Return [X, Y] of the center of cell containing provided text 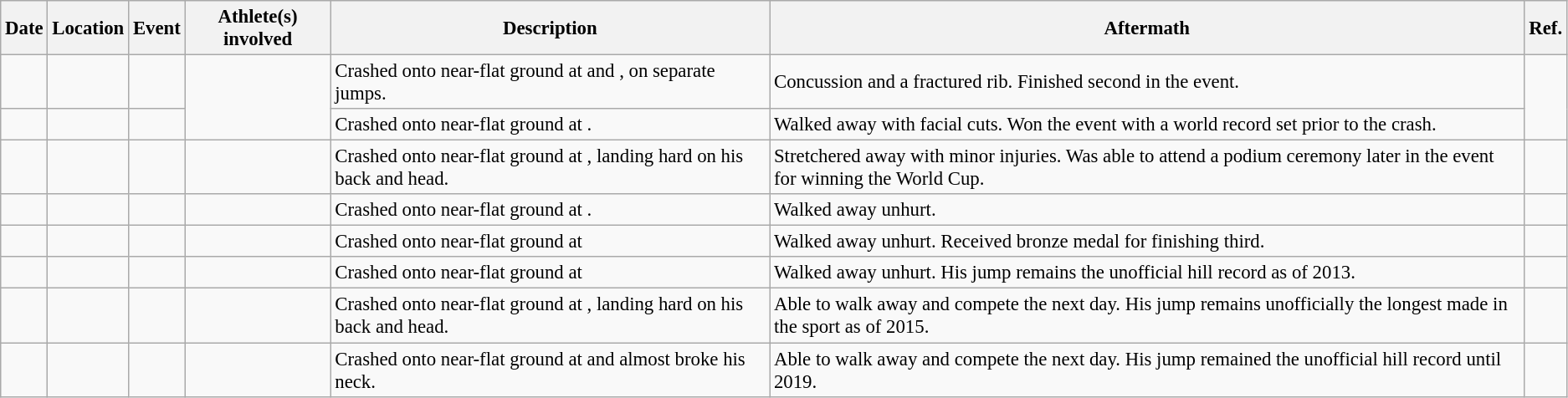
Athlete(s) involved [258, 28]
Description [551, 28]
Aftermath [1147, 28]
Crashed onto near-flat ground at and , on separate jumps. [551, 82]
Able to walk away and compete the next day. His jump remained the unofficial hill record until 2019. [1147, 370]
Walked away unhurt. His jump remains the unofficial hill record as of 2013. [1147, 273]
Walked away unhurt. [1147, 210]
Walked away with facial cuts. Won the event with a world record set prior to the crash. [1147, 125]
Stretchered away with minor injuries. Was able to attend a podium ceremony later in the event for winning the World Cup. [1147, 167]
Location [89, 28]
Event [157, 28]
Walked away unhurt. Received bronze medal for finishing third. [1147, 242]
Concussion and a fractured rib. Finished second in the event. [1147, 82]
Able to walk away and compete the next day. His jump remains unofficially the longest made in the sport as of 2015. [1147, 316]
Crashed onto near-flat ground at and almost broke his neck. [551, 370]
Date [24, 28]
Ref. [1545, 28]
